Return (x, y) of the center of cell containing provided text 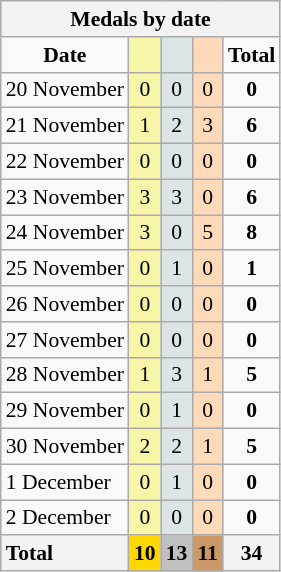
8 (252, 233)
27 November (65, 340)
Medals by date (141, 19)
1 December (65, 482)
21 November (65, 126)
20 November (65, 90)
29 November (65, 411)
22 November (65, 162)
34 (252, 554)
23 November (65, 197)
26 November (65, 304)
24 November (65, 233)
2 December (65, 518)
11 (208, 554)
30 November (65, 447)
Date (65, 55)
10 (145, 554)
25 November (65, 269)
28 November (65, 375)
13 (177, 554)
